Identify which cell holds the provided text, then report its [x, y] central coordinate. 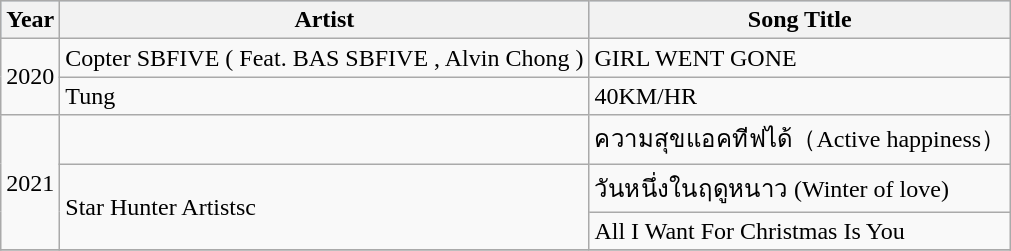
2021 [30, 182]
ความสุขแอคทีฟได้（Active happiness） [800, 140]
40KM/HR [800, 96]
Song Title [800, 20]
Copter SBFIVE ( Feat. BAS SBFIVE , Alvin Chong ) [324, 58]
Star Hunter Artistsc [324, 208]
2020 [30, 77]
Artist [324, 20]
GIRL WENT GONE [800, 58]
วันหนึ่งในฤดูหนาว (Winter of love) [800, 188]
All I Want For Christmas Is You [800, 231]
Tung [324, 96]
Year [30, 20]
